Capture the cell that displays the provided text and extract its [X, Y] central coordinate. 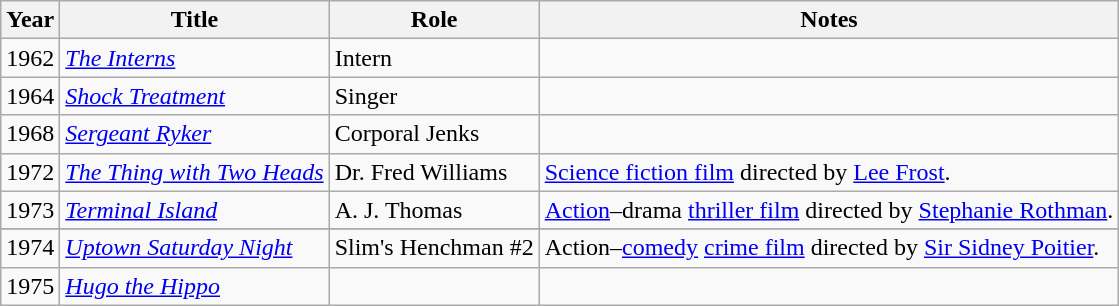
1968 [30, 134]
Action–comedy crime film directed by Sir Sidney Poitier. [829, 248]
Title [194, 20]
1962 [30, 58]
1973 [30, 210]
Corporal Jenks [434, 134]
1974 [30, 248]
Slim's Henchman #2 [434, 248]
Role [434, 20]
The Thing with Two Heads [194, 172]
Shock Treatment [194, 96]
1964 [30, 96]
1975 [30, 286]
1972 [30, 172]
Uptown Saturday Night [194, 248]
Terminal Island [194, 210]
Singer [434, 96]
Science fiction film directed by Lee Frost. [829, 172]
Dr. Fred Williams [434, 172]
Sergeant Ryker [194, 134]
Hugo the Hippo [194, 286]
Notes [829, 20]
A. J. Thomas [434, 210]
The Interns [194, 58]
Intern [434, 58]
Year [30, 20]
Action–drama thriller film directed by Stephanie Rothman. [829, 210]
